Find where the given text appears and provide that cell's center as [x, y] coordinate. 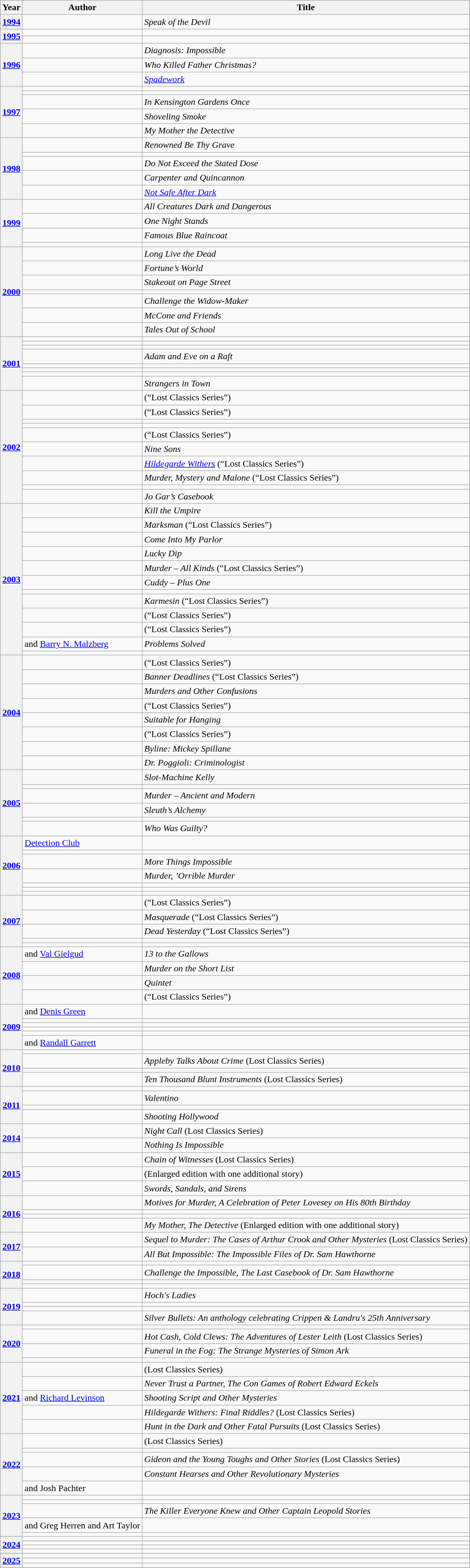
1996 [11, 65]
Murder – Ancient and Modern [306, 796]
Hot Cash, Cold Clews: The Adventures of Lester Leith (Lost Classics Series) [306, 1336]
2020 [11, 1343]
Hildegarde Withers (“Lost Classics Series”) [306, 463]
Tales Out of School [306, 329]
Carpenter and Quincannon [306, 178]
Who Killed Father Christmas? [306, 65]
2000 [11, 292]
Hildegarde Withers: Final Riddles? (Lost Classics Series) [306, 1412]
Motives for Murder, A Celebration of Peter Lovesey on His 80th Birthday [306, 1202]
Challenge the Widow-Maker [306, 301]
2021 [11, 1398]
Hunt in the Dark and Other Fatal Pursuits (Lost Classics Series) [306, 1427]
Do Not Exceed the Stated Dose [306, 164]
2010 [11, 1068]
Nine Sons [306, 449]
Dead Yesterday (“Lost Classics Series”) [306, 931]
Funeral in the Fog: The Strange Mysteries of Simon Ark [306, 1351]
2016 [11, 1214]
and Richard Levinson [83, 1398]
Banner Deadlines (“Lost Classics Series”) [306, 677]
The Killer Everyone Knew and Other Captain Leopold Stories [306, 1511]
1994 [11, 22]
Byline: Mickey Spillane [306, 749]
2011 [11, 1105]
Chain of Witnesses (Lost Classics Series) [306, 1159]
Masquerade (“Lost Classics Series”) [306, 917]
1995 [11, 36]
Cuddy – Plus One [306, 582]
Challenge the Impossible, The Last Casebook of Dr. Sam Hawthorne [306, 1272]
Detection Club [83, 843]
2025 [11, 1560]
Year [11, 8]
2015 [11, 1174]
Marksman (“Lost Classics Series”) [306, 525]
In Kensington Gardens Once [306, 102]
1998 [11, 168]
One Night Stands [306, 221]
Nothing Is Impossible [306, 1145]
Kill the Umpire [306, 511]
Jo Gar’s Casebook [306, 496]
Diagnosis: Impossible [306, 51]
Swords, Sandals, and Sirens [306, 1188]
Spadework [306, 79]
Hoch's Ladies [306, 1295]
and Val Gielgud [83, 954]
13 to the Gallows [306, 954]
Not Safe After Dark [306, 192]
(Enlarged edition with one additional story) [306, 1174]
and Josh Pachter [83, 1488]
Famous Blue Raincoat [306, 235]
Slot-Machine Kelly [306, 777]
Gideon and the Young Toughs and Other Stories (Lost Classics Series) [306, 1459]
2003 [11, 580]
and Barry N. Malzberg [83, 644]
Who Was Guilty? [306, 828]
Sleuth’s Alchemy [306, 810]
2007 [11, 921]
Shooting Hollywood [306, 1116]
My Mother the Detective [306, 130]
2005 [11, 803]
Sequel to Murder: The Cases of Arthur Crook and Other Mysteries (Lost Classics Series) [306, 1240]
Appleby Talks About Crime (Lost Classics Series) [306, 1061]
2017 [11, 1247]
2023 [11, 1516]
2001 [11, 363]
2022 [11, 1465]
2009 [11, 1027]
2014 [11, 1138]
2006 [11, 865]
Murders and Other Confusions [306, 691]
Murder – All Kinds (“Lost Classics Series”) [306, 568]
Quintet [306, 983]
Author [83, 8]
Shooting Script and Other Mysteries [306, 1398]
Title [306, 8]
All But Impossible: The Impossible Files of Dr. Sam Hawthorne [306, 1254]
Ten Thousand Blunt Instruments (Lost Classics Series) [306, 1080]
2024 [11, 1545]
2018 [11, 1275]
2004 [11, 712]
2002 [11, 447]
Stakeout on Page Street [306, 282]
All Creatures Dark and Dangerous [306, 207]
2019 [11, 1306]
Valentino [306, 1098]
and Greg Herren and Art Taylor [83, 1525]
Problems Solved [306, 644]
Never Trust a Partner, The Con Games of Robert Edward Eckels [306, 1384]
Renowned Be Thy Grave [306, 145]
Lucky Dip [306, 554]
Strangers in Town [306, 383]
Night Call (Lost Classics Series) [306, 1131]
Shoveling Smoke [306, 116]
More Things Impossible [306, 861]
and Randall Garrett [83, 1042]
Adam and Eve on a Raft [306, 357]
Fortune’s World [306, 268]
2008 [11, 975]
Come Into My Parlor [306, 539]
Karmesin (“Lost Classics Series”) [306, 601]
Dr. Poggioli: Criminologist [306, 763]
Long Live the Dead [306, 254]
Speak of the Devil [306, 22]
Murder on the Short List [306, 968]
Murder, ’Orrible Murder [306, 876]
Constant Hearses and Other Revolutionary Mysteries [306, 1474]
1999 [11, 223]
Silver Bullets: An anthology celebrating Crippen & Landru's 25th Anniversary [306, 1318]
Suitable for Hanging [306, 720]
My Mother, The Detective (Enlarged edition with one additional story) [306, 1225]
McCone and Friends [306, 315]
1997 [11, 112]
Murder, Mystery and Malone (“Lost Classics Series”) [306, 478]
and Denis Green [83, 1011]
